Search for the cell housing the specified text and yield its (X, Y) center coordinate. 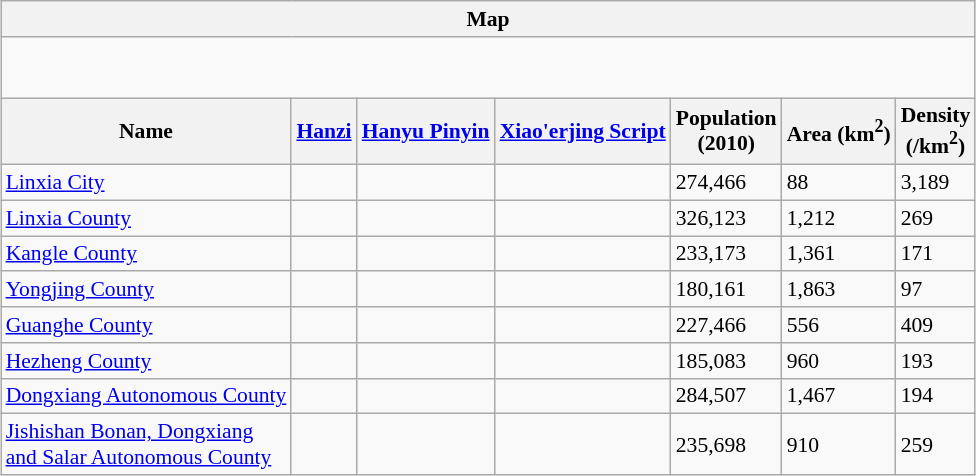
1,361 (839, 254)
269 (936, 218)
193 (936, 360)
409 (936, 325)
235,698 (726, 444)
1,212 (839, 218)
Dongxiang Autonomous County (146, 396)
Area (km2) (839, 132)
Yongjing County (146, 289)
259 (936, 444)
910 (839, 444)
Linxia County (146, 218)
3,189 (936, 182)
194 (936, 396)
1,467 (839, 396)
Kangle County (146, 254)
326,123 (726, 218)
Xiao'erjing Script (583, 132)
227,466 (726, 325)
274,466 (726, 182)
185,083 (726, 360)
1,863 (839, 289)
Hanyu Pinyin (426, 132)
960 (839, 360)
88 (839, 182)
556 (839, 325)
97 (936, 289)
Density(/km2) (936, 132)
Hezheng County (146, 360)
180,161 (726, 289)
‌ (583, 218)
Population(2010) (726, 132)
171 (936, 254)
Guanghe County (146, 325)
Map (488, 19)
Hanzi (324, 132)
Name (146, 132)
233,173 (726, 254)
Jishishan Bonan, Dongxiangand Salar Autonomous County (146, 444)
284,507 (726, 396)
Linxia City (146, 182)
